Return the [X, Y] coordinate for the center point of the cell that contains the specified text.  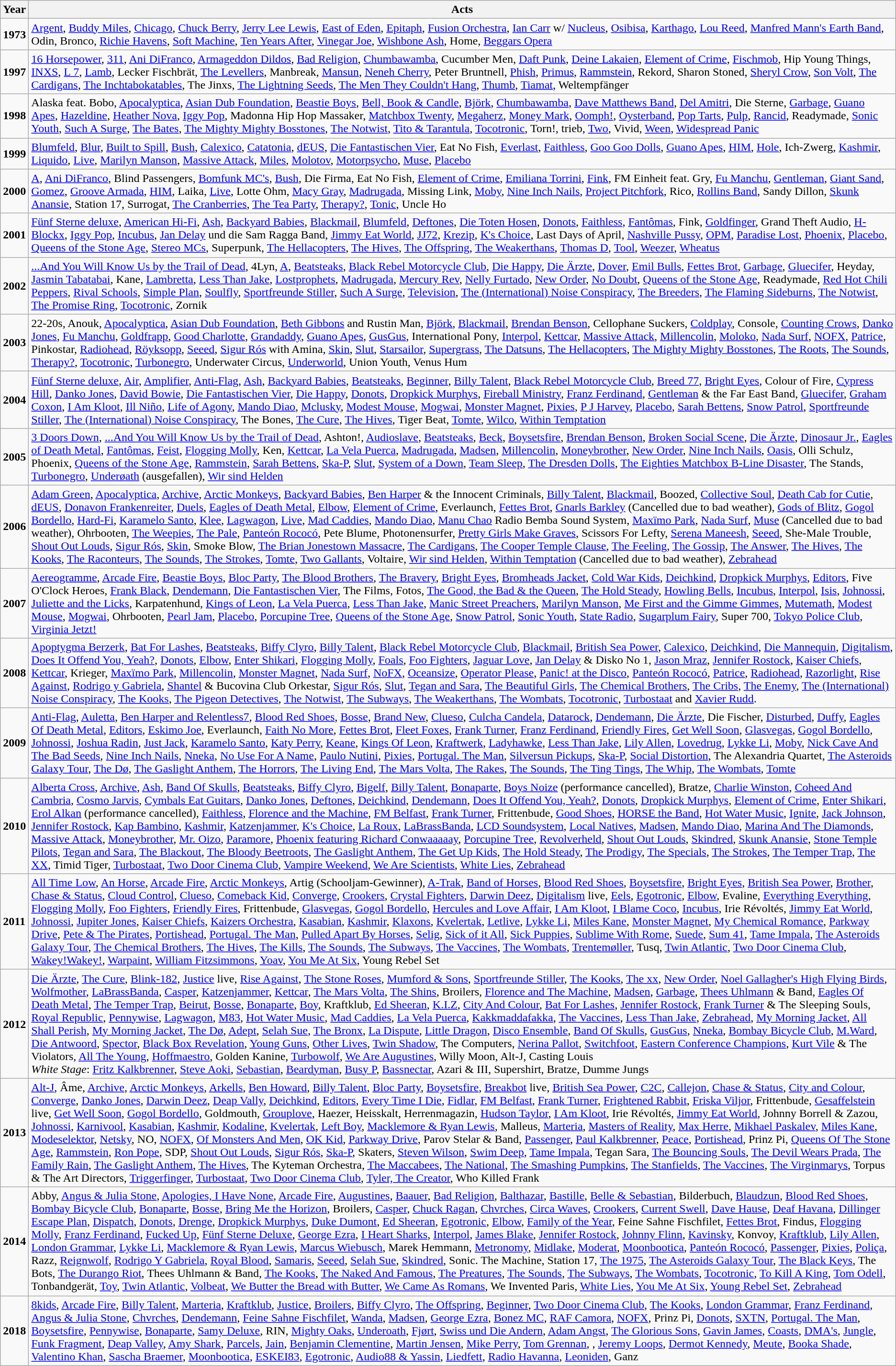
2003 [14, 343]
2008 [14, 673]
1997 [14, 72]
2002 [14, 285]
2007 [14, 603]
2000 [14, 191]
2009 [14, 743]
2013 [14, 1133]
2012 [14, 1024]
2004 [14, 399]
Year [14, 10]
Acts [462, 10]
1973 [14, 34]
2005 [14, 457]
1999 [14, 153]
2010 [14, 826]
2014 [14, 1241]
2018 [14, 1331]
2006 [14, 527]
2011 [14, 922]
2001 [14, 235]
1998 [14, 116]
